Scan for the cell matching the given text and deliver its (x, y) coordinate at center. 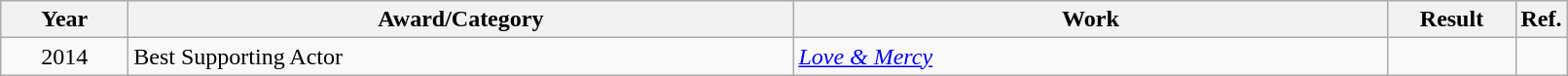
Love & Mercy (1090, 57)
Result (1452, 19)
Year (64, 19)
2014 (64, 57)
Best Supporting Actor (461, 57)
Award/Category (461, 19)
Work (1090, 19)
Ref. (1542, 19)
